Scan for the cell matching the given text and deliver its [x, y] coordinate at center. 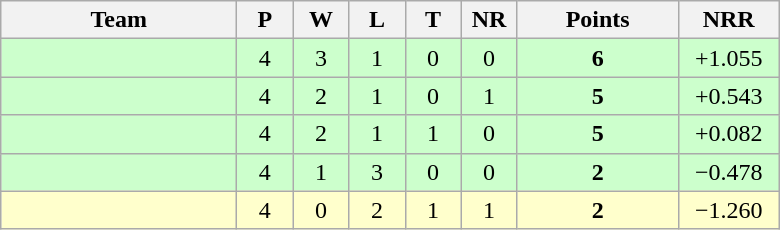
6 [598, 58]
W [321, 20]
NRR [728, 20]
Points [598, 20]
NR [489, 20]
+0.082 [728, 134]
L [377, 20]
P [265, 20]
−0.478 [728, 172]
Team [119, 20]
+1.055 [728, 58]
−1.260 [728, 210]
T [433, 20]
+0.543 [728, 96]
